Pinpoint the cell where the given text exists, returning its [x, y] midpoint coordinate. 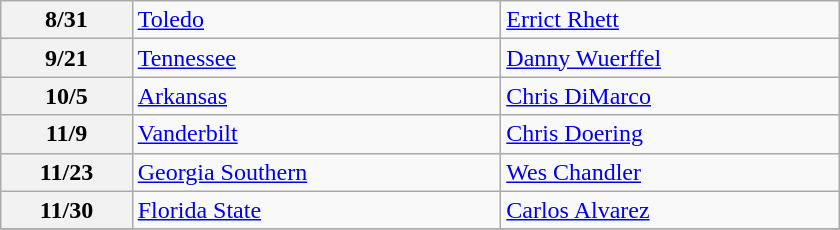
11/9 [66, 134]
Georgia Southern [316, 172]
Chris DiMarco [670, 96]
9/21 [66, 58]
Wes Chandler [670, 172]
Toledo [316, 20]
Danny Wuerffel [670, 58]
Tennessee [316, 58]
Errict Rhett [670, 20]
11/30 [66, 210]
Florida State [316, 210]
Carlos Alvarez [670, 210]
8/31 [66, 20]
Vanderbilt [316, 134]
Chris Doering [670, 134]
11/23 [66, 172]
10/5 [66, 96]
Arkansas [316, 96]
